Determine the (x, y) coordinate at the center of the cell enclosing the given text.  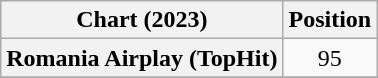
Chart (2023) (142, 20)
95 (330, 58)
Position (330, 20)
Romania Airplay (TopHit) (142, 58)
